Provide the (X, Y) coordinate of the cell's center where the given text is located.  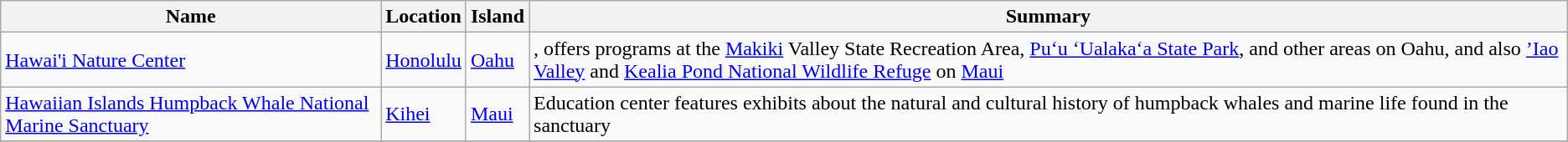
Summary (1049, 17)
Oahu (498, 60)
Kihei (424, 114)
Island (498, 17)
Maui (498, 114)
Hawai'i Nature Center (191, 60)
Honolulu (424, 60)
Name (191, 17)
Location (424, 17)
Education center features exhibits about the natural and cultural history of humpback whales and marine life found in the sanctuary (1049, 114)
Hawaiian Islands Humpback Whale National Marine Sanctuary (191, 114)
